Extract the [x, y] coordinate from the center of the cell holding the provided text.  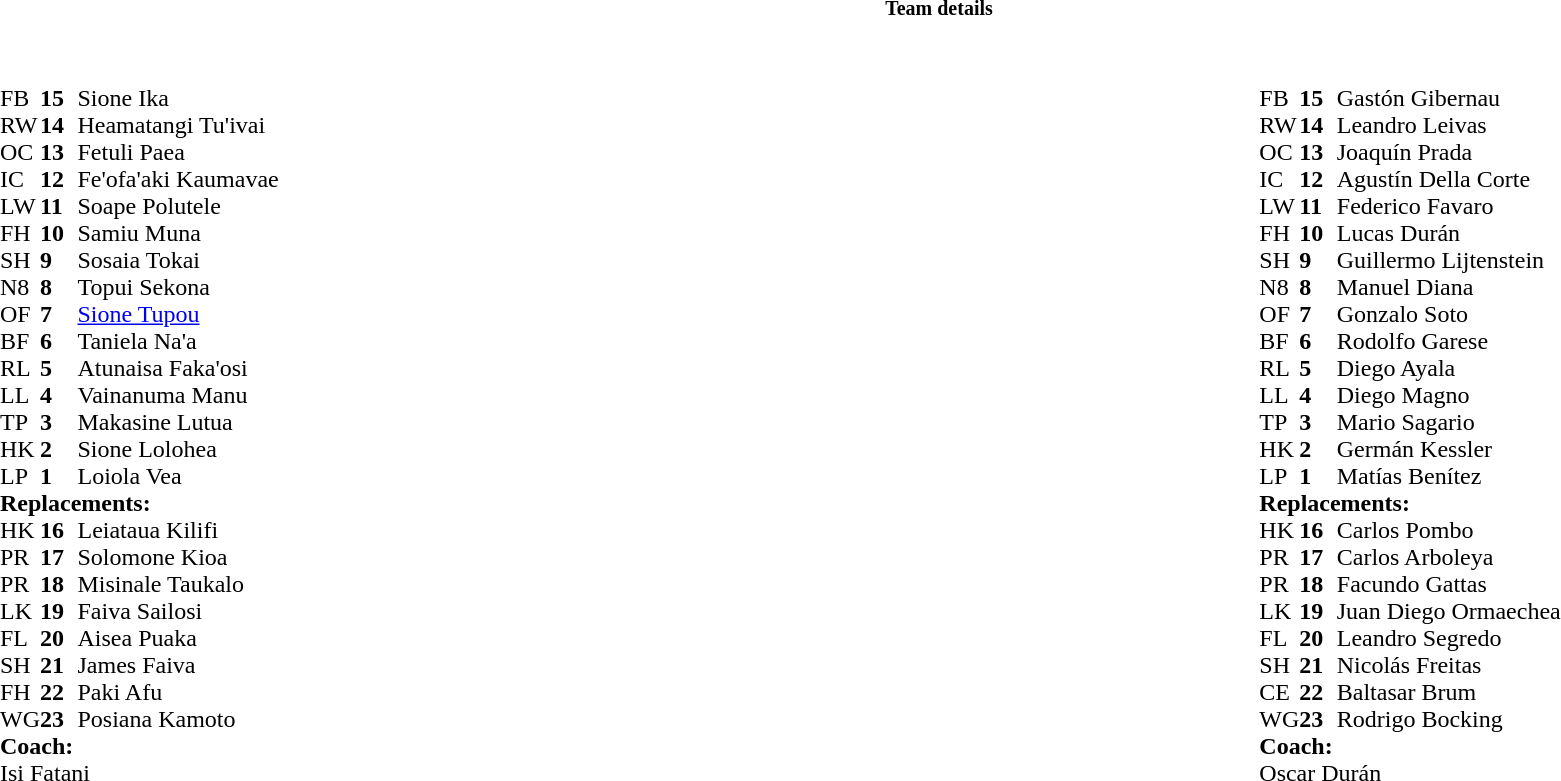
Baltasar Brum [1449, 692]
Vainanuma Manu [178, 396]
Fe'ofa'aki Kaumavae [178, 180]
Juan Diego Ormaechea [1449, 612]
Sione Ika [178, 98]
Joaquín Prada [1449, 152]
Germán Kessler [1449, 450]
Sione Tupou [178, 314]
Sione Lolohea [178, 450]
Aisea Puaka [178, 638]
Atunaisa Faka'osi [178, 368]
Diego Ayala [1449, 368]
Topui Sekona [178, 288]
James Faiva [178, 666]
Nicolás Freitas [1449, 666]
Manuel Diana [1449, 288]
Leandro Segredo [1449, 638]
Lucas Durán [1449, 234]
Solomone Kioa [178, 558]
Rodolfo Garese [1449, 342]
Agustín Della Corte [1449, 180]
Leandro Leivas [1449, 126]
Paki Afu [178, 692]
Faiva Sailosi [178, 612]
CE [1279, 692]
Loiola Vea [178, 476]
Soape Polutele [178, 206]
Gonzalo Soto [1449, 314]
Guillermo Lijtenstein [1449, 260]
Mario Sagario [1449, 422]
Gastón Gibernau [1449, 98]
Taniela Na'a [178, 342]
Carlos Arboleya [1449, 558]
Carlos Pombo [1449, 530]
Samiu Muna [178, 234]
Rodrigo Bocking [1449, 720]
Heamatangi Tu'ivai [178, 126]
Facundo Gattas [1449, 584]
Fetuli Paea [178, 152]
Posiana Kamoto [178, 720]
Matías Benítez [1449, 476]
Sosaia Tokai [178, 260]
Leiataua Kilifi [178, 530]
Misinale Taukalo [178, 584]
Federico Favaro [1449, 206]
Makasine Lutua [178, 422]
Diego Magno [1449, 396]
